Output the [x, y] coordinate of the center of the cell containing the given text.  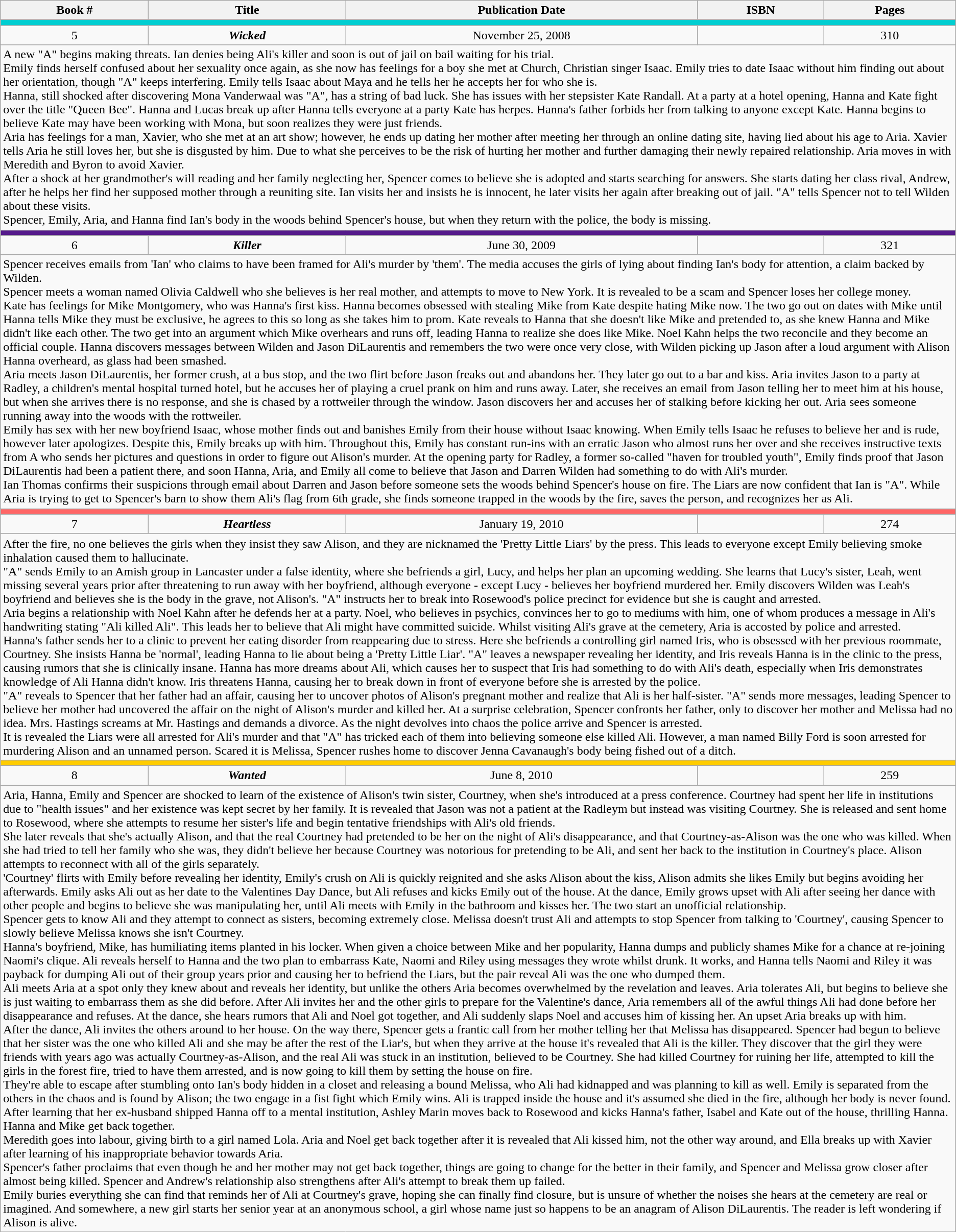
Wanted [247, 775]
November 25, 2008 [522, 35]
Publication Date [522, 10]
8 [75, 775]
Heartless [247, 524]
7 [75, 524]
310 [890, 35]
5 [75, 35]
Pages [890, 10]
6 [75, 245]
321 [890, 245]
ISBN [760, 10]
274 [890, 524]
259 [890, 775]
Killer [247, 245]
June 8, 2010 [522, 775]
Title [247, 10]
June 30, 2009 [522, 245]
January 19, 2010 [522, 524]
Book # [75, 10]
Wicked [247, 35]
